Capture the cell that displays the provided text and extract its (x, y) central coordinate. 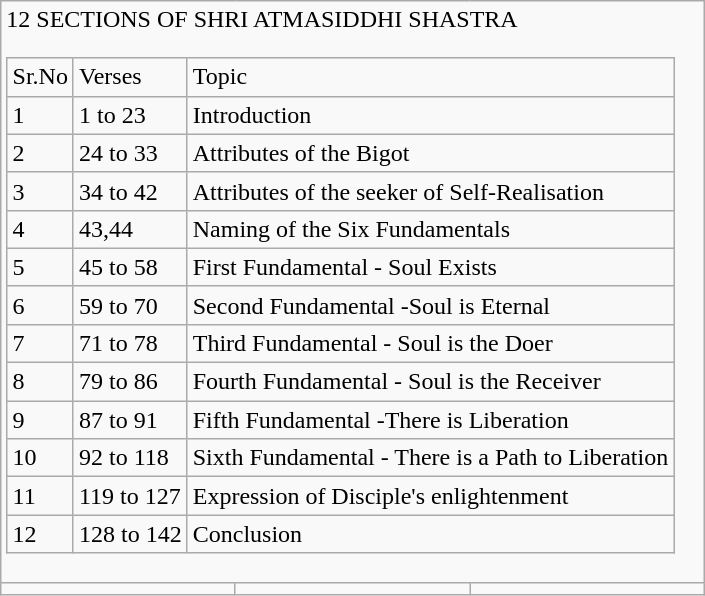
128 to 142 (130, 534)
45 to 58 (130, 267)
9 (40, 420)
12 (40, 534)
Expression of Disciple's enlightenment (430, 496)
24 to 33 (130, 153)
Introduction (430, 115)
Verses (130, 77)
Attributes of the Bigot (430, 153)
4 (40, 229)
1 (40, 115)
Third Fundamental - Soul is the Doer (430, 343)
3 (40, 191)
Attributes of the seeker of Self-Realisation (430, 191)
1 to 23 (130, 115)
Fourth Fundamental - Soul is the Receiver (430, 382)
2 (40, 153)
Naming of the Six Fundamentals (430, 229)
5 (40, 267)
87 to 91 (130, 420)
Topic (430, 77)
Sixth Fundamental - There is a Path to Liberation (430, 458)
First Fundamental - Soul Exists (430, 267)
71 to 78 (130, 343)
Sr.No (40, 77)
79 to 86 (130, 382)
6 (40, 305)
Second Fundamental -Soul is Eternal (430, 305)
11 (40, 496)
10 (40, 458)
119 to 127 (130, 496)
8 (40, 382)
7 (40, 343)
59 to 70 (130, 305)
43,44 (130, 229)
34 to 42 (130, 191)
Conclusion (430, 534)
Fifth Fundamental -There is Liberation (430, 420)
92 to 118 (130, 458)
